Return the [x, y] coordinate for the center point of the cell that contains the specified text.  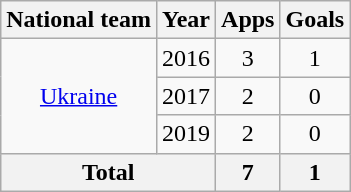
3 [248, 58]
2017 [186, 96]
2019 [186, 134]
Ukraine [79, 96]
7 [248, 172]
Apps [248, 20]
2016 [186, 58]
National team [79, 20]
Total [108, 172]
Year [186, 20]
Goals [315, 20]
